Extract the (X, Y) coordinate from the center of the cell holding the provided text.  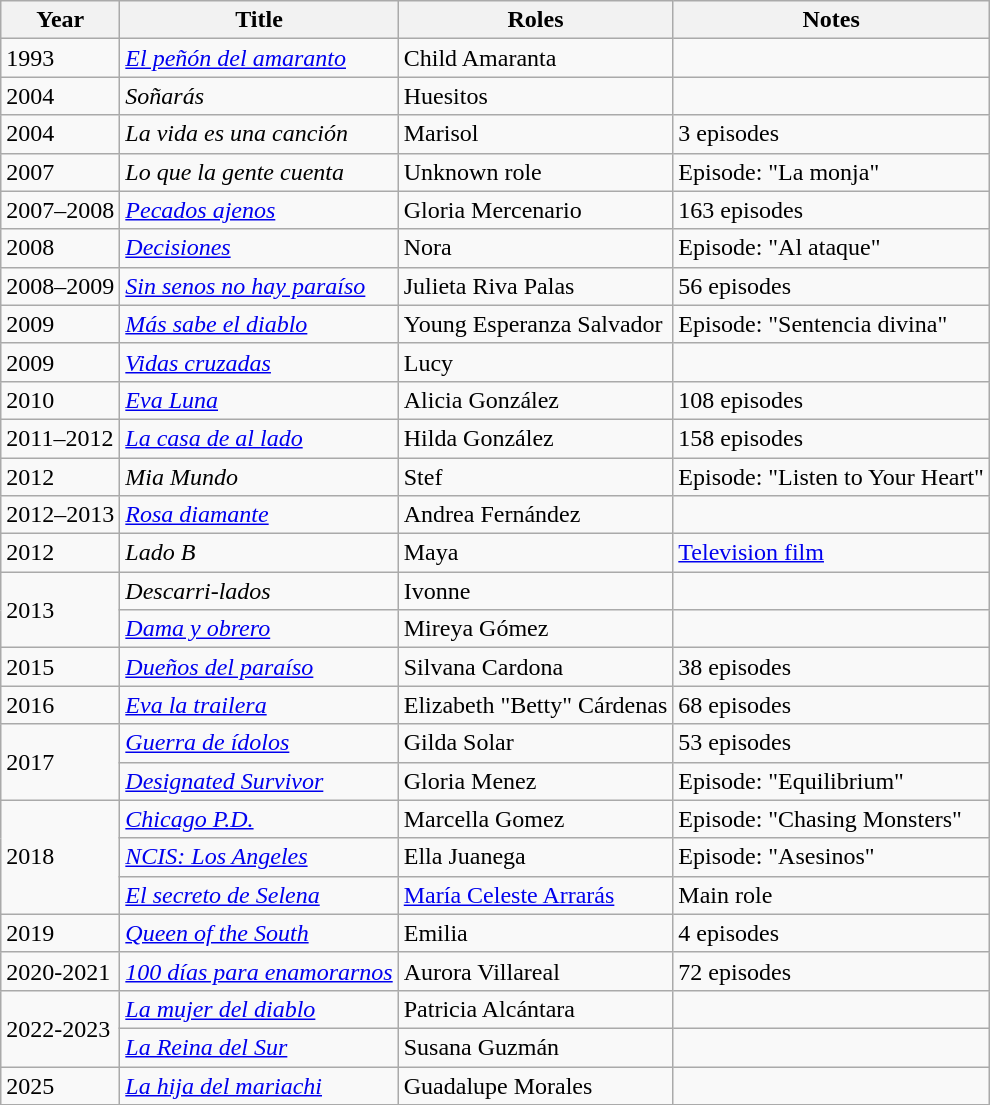
Hilda González (536, 438)
2017 (60, 762)
4 episodes (832, 933)
NCIS: Los Angeles (259, 857)
Pecados ajenos (259, 210)
2025 (60, 1085)
Episode: "Asesinos" (832, 857)
Ivonne (536, 591)
Gilda Solar (536, 743)
Gloria Menez (536, 781)
El peñón del amaranto (259, 58)
Eva la trailera (259, 705)
Descarri-lados (259, 591)
Emilia (536, 933)
Unknown role (536, 172)
Andrea Fernández (536, 515)
Lado B (259, 553)
1993 (60, 58)
Decisiones (259, 248)
2008 (60, 248)
Guadalupe Morales (536, 1085)
Chicago P.D. (259, 819)
2011–2012 (60, 438)
Vidas cruzadas (259, 362)
2020-2021 (60, 971)
Episode: "La monja" (832, 172)
Rosa diamante (259, 515)
Huesitos (536, 96)
2007 (60, 172)
Marcella Gomez (536, 819)
2013 (60, 610)
Episode: "Al ataque" (832, 248)
Queen of the South (259, 933)
María Celeste Arrarás (536, 895)
Title (259, 20)
Dueños del paraíso (259, 667)
La casa de al lado (259, 438)
Episode: "Listen to Your Heart" (832, 477)
108 episodes (832, 400)
Episode: "Equilibrium" (832, 781)
Nora (536, 248)
Episode: "Sentencia divina" (832, 324)
2018 (60, 857)
Mia Mundo (259, 477)
38 episodes (832, 667)
Main role (832, 895)
2010 (60, 400)
Soñarás (259, 96)
Ella Juanega (536, 857)
Dama y obrero (259, 629)
Notes (832, 20)
163 episodes (832, 210)
Mireya Gómez (536, 629)
Stef (536, 477)
2019 (60, 933)
Television film (832, 553)
Sin senos no hay paraíso (259, 286)
La Reina del Sur (259, 1047)
La vida es una canción (259, 134)
Silvana Cardona (536, 667)
La mujer del diablo (259, 1009)
2022-2023 (60, 1028)
100 días para enamorarnos (259, 971)
Susana Guzmán (536, 1047)
Young Esperanza Salvador (536, 324)
Maya (536, 553)
Marisol (536, 134)
Más sabe el diablo (259, 324)
Eva Luna (259, 400)
Aurora Villareal (536, 971)
Episode: "Chasing Monsters" (832, 819)
68 episodes (832, 705)
Lucy (536, 362)
53 episodes (832, 743)
3 episodes (832, 134)
72 episodes (832, 971)
Designated Survivor (259, 781)
2007–2008 (60, 210)
Year (60, 20)
Patricia Alcántara (536, 1009)
158 episodes (832, 438)
La hija del mariachi (259, 1085)
2012–2013 (60, 515)
Lo que la gente cuenta (259, 172)
Alicia González (536, 400)
Gloria Mercenario (536, 210)
Roles (536, 20)
2015 (60, 667)
El secreto de Selena (259, 895)
Elizabeth "Betty" Cárdenas (536, 705)
2016 (60, 705)
2008–2009 (60, 286)
Child Amaranta (536, 58)
Guerra de ídolos (259, 743)
Julieta Riva Palas (536, 286)
56 episodes (832, 286)
